Locate the cell with the specified text and output its [x, y] center coordinate. 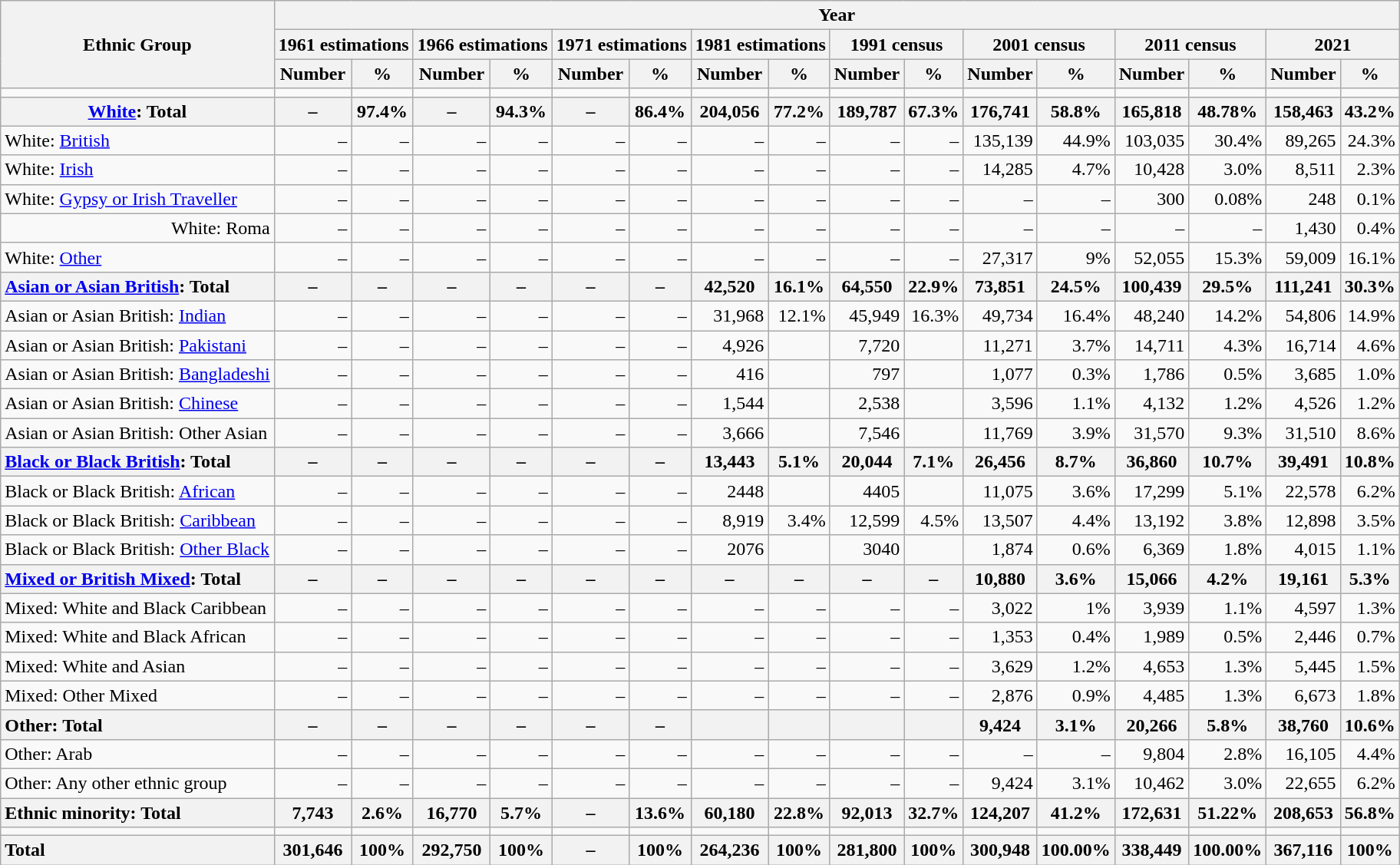
94.3% [521, 111]
10.6% [1369, 725]
White: Roma [137, 228]
20,266 [1151, 725]
14.9% [1369, 315]
45,949 [867, 315]
0.3% [1076, 375]
416 [729, 375]
31,968 [729, 315]
14.2% [1228, 315]
16.4% [1076, 315]
9,804 [1151, 754]
White: Gypsy or Irish Traveller [137, 199]
4405 [867, 491]
Mixed: White and Black Caribbean [137, 608]
Asian or Asian British: Bangladeshi [137, 375]
4.7% [1076, 170]
42,520 [729, 286]
10,428 [1151, 170]
12,898 [1303, 520]
38,760 [1303, 725]
97.4% [382, 111]
9% [1076, 257]
16,105 [1303, 754]
1,786 [1151, 375]
5,445 [1303, 666]
1.5% [1369, 666]
1966 estimations [482, 45]
16,714 [1303, 345]
248 [1303, 199]
2,538 [867, 404]
3,685 [1303, 375]
1,874 [1000, 550]
4,597 [1303, 608]
41.2% [1076, 813]
30.4% [1228, 140]
Mixed: Other Mixed [137, 695]
3.7% [1076, 345]
27,317 [1000, 257]
Total [137, 850]
13,443 [729, 462]
Asian or Asian British: Indian [137, 315]
Year [837, 15]
2001 census [1039, 45]
49,734 [1000, 315]
3.9% [1076, 433]
3040 [867, 550]
10.7% [1228, 462]
1981 estimations [760, 45]
4.5% [933, 520]
1991 census [896, 45]
Mixed: White and Black African [137, 637]
51.22% [1228, 813]
1961 estimations [344, 45]
60,180 [729, 813]
5.3% [1369, 579]
1,544 [729, 404]
4,926 [729, 345]
2011 census [1190, 45]
14,285 [1000, 170]
77.2% [799, 111]
15,066 [1151, 579]
4,526 [1303, 404]
48.78% [1228, 111]
Asian or Asian British: Chinese [137, 404]
White: Other [137, 257]
Asian or Asian British: Pakistani [137, 345]
1% [1076, 608]
24.3% [1369, 140]
39,491 [1303, 462]
73,851 [1000, 286]
189,787 [867, 111]
15.3% [1228, 257]
4.2% [1228, 579]
6,369 [1151, 550]
208,653 [1303, 813]
2076 [729, 550]
24.5% [1076, 286]
56.8% [1369, 813]
7,720 [867, 345]
22.9% [933, 286]
12,599 [867, 520]
1,430 [1303, 228]
26,456 [1000, 462]
0.6% [1076, 550]
22.8% [799, 813]
176,741 [1000, 111]
111,241 [1303, 286]
367,116 [1303, 850]
12.1% [799, 315]
Ethnic minority: Total [137, 813]
86.4% [660, 111]
4.6% [1369, 345]
Black or Black British: African [137, 491]
797 [867, 375]
10,462 [1151, 783]
29.5% [1228, 286]
300,948 [1000, 850]
54,806 [1303, 315]
10.8% [1369, 462]
Black or Black British: Caribbean [137, 520]
4,015 [1303, 550]
165,818 [1151, 111]
2.3% [1369, 170]
Black or Black British: Other Black [137, 550]
Black or Black British: Total [137, 462]
2,876 [1000, 695]
1,077 [1000, 375]
10,880 [1000, 579]
7.1% [933, 462]
17,299 [1151, 491]
Mixed: White and Asian [137, 666]
64,550 [867, 286]
2.6% [382, 813]
48,240 [1151, 315]
16,770 [451, 813]
58.8% [1076, 111]
300 [1151, 199]
5.8% [1228, 725]
59,009 [1303, 257]
8.6% [1369, 433]
4.3% [1228, 345]
16.3% [933, 315]
92,013 [867, 813]
0.1% [1369, 199]
2,446 [1303, 637]
31,510 [1303, 433]
0.08% [1228, 199]
19,161 [1303, 579]
Other: Arab [137, 754]
89,265 [1303, 140]
2021 [1332, 45]
8.7% [1076, 462]
2448 [729, 491]
4,132 [1151, 404]
1971 estimations [622, 45]
Asian or Asian British: Total [137, 286]
Asian or Asian British: Other Asian [137, 433]
0.7% [1369, 637]
1,353 [1000, 637]
158,463 [1303, 111]
3,666 [729, 433]
3.4% [799, 520]
13,507 [1000, 520]
52,055 [1151, 257]
22,578 [1303, 491]
6,673 [1303, 695]
13,192 [1151, 520]
3,596 [1000, 404]
3.8% [1228, 520]
1,989 [1151, 637]
103,035 [1151, 140]
White: Total [137, 111]
14,711 [1151, 345]
Other: Total [137, 725]
3,022 [1000, 608]
3.5% [1369, 520]
301,646 [313, 850]
100,439 [1151, 286]
264,236 [729, 850]
22,655 [1303, 783]
8,511 [1303, 170]
13.6% [660, 813]
30.3% [1369, 286]
9.3% [1228, 433]
124,207 [1000, 813]
32.7% [933, 813]
7,743 [313, 813]
Mixed or British Mixed: Total [137, 579]
5.7% [521, 813]
338,449 [1151, 850]
11,769 [1000, 433]
36,860 [1151, 462]
281,800 [867, 850]
172,631 [1151, 813]
3,629 [1000, 666]
20,044 [867, 462]
44.9% [1076, 140]
2.8% [1228, 754]
67.3% [933, 111]
11,075 [1000, 491]
135,139 [1000, 140]
204,056 [729, 111]
31,570 [1151, 433]
White: Irish [137, 170]
Ethnic Group [137, 45]
7,546 [867, 433]
11,271 [1000, 345]
0.9% [1076, 695]
White: British [137, 140]
43.2% [1369, 111]
8,919 [729, 520]
1.0% [1369, 375]
4,485 [1151, 695]
Other: Any other ethnic group [137, 783]
4,653 [1151, 666]
3,939 [1151, 608]
292,750 [451, 850]
